Search for the cell housing the specified text and yield its (X, Y) center coordinate. 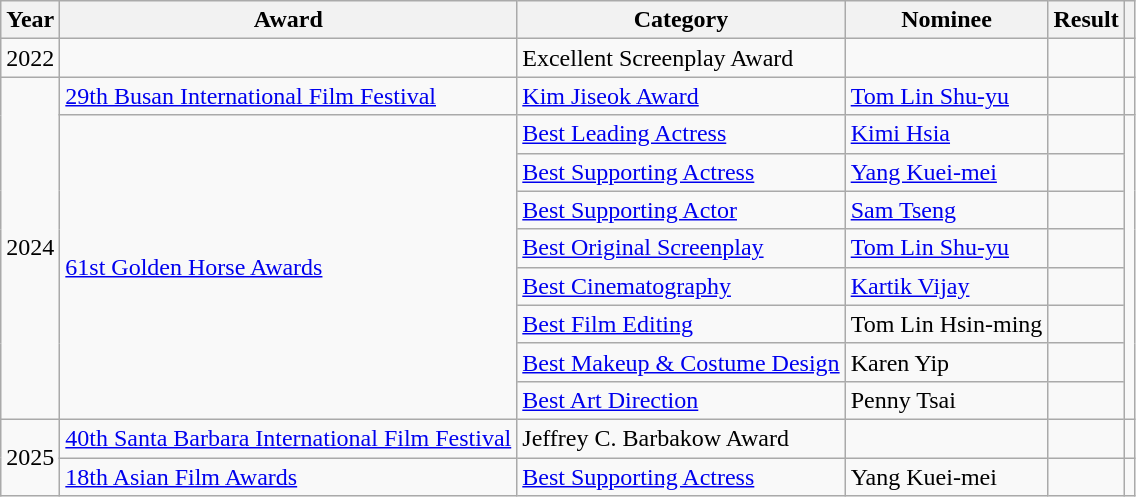
Nominee (946, 20)
Year (30, 20)
Best Cinematography (681, 286)
Award (288, 20)
61st Golden Horse Awards (288, 267)
2025 (30, 457)
Category (681, 20)
Result (1086, 20)
2022 (30, 58)
Best Supporting Actor (681, 210)
40th Santa Barbara International Film Festival (288, 438)
Karen Yip (946, 362)
18th Asian Film Awards (288, 477)
2024 (30, 248)
Kartik Vijay (946, 286)
Kim Jiseok Award (681, 96)
Penny Tsai (946, 400)
Jeffrey C. Barbakow Award (681, 438)
Best Film Editing (681, 324)
Best Makeup & Costume Design (681, 362)
Tom Lin Hsin-ming (946, 324)
Best Art Direction (681, 400)
29th Busan International Film Festival (288, 96)
Sam Tseng (946, 210)
Best Original Screenplay (681, 248)
Excellent Screenplay Award (681, 58)
Kimi Hsia (946, 134)
Best Leading Actress (681, 134)
